Search for the cell housing the specified text and yield its [x, y] center coordinate. 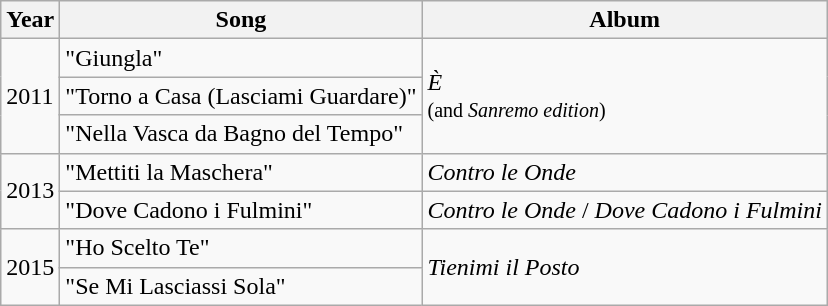
2015 [30, 267]
Contro le Onde / Dove Cadono i Fulmini [624, 210]
2013 [30, 191]
"Se Mi Lasciassi Sola" [241, 286]
"Mettiti la Maschera" [241, 172]
Contro le Onde [624, 172]
Song [241, 20]
2011 [30, 96]
"Torno a Casa (Lasciami Guardare)" [241, 96]
Album [624, 20]
Year [30, 20]
È(and Sanremo edition) [624, 96]
Tienimi il Posto [624, 267]
"Ho Scelto Te" [241, 248]
"Dove Cadono i Fulmini" [241, 210]
"Nella Vasca da Bagno del Tempo" [241, 134]
"Giungla" [241, 58]
